Extract the (X, Y) coordinate from the center of the cell holding the provided text.  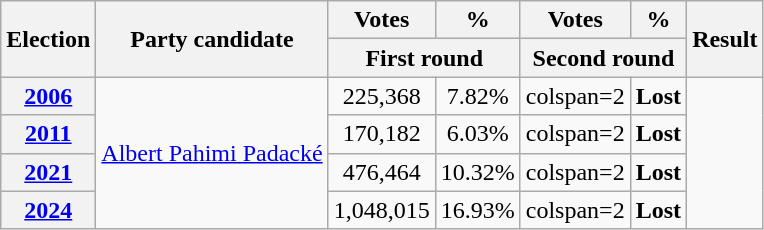
Second round (603, 58)
1,048,015 (382, 210)
2021 (48, 172)
7.82% (478, 96)
16.93% (478, 210)
476,464 (382, 172)
Result (725, 39)
225,368 (382, 96)
2006 (48, 96)
2011 (48, 134)
Election (48, 39)
2024 (48, 210)
Albert Pahimi Padacké (212, 153)
10.32% (478, 172)
First round (424, 58)
Party candidate (212, 39)
6.03% (478, 134)
170,182 (382, 134)
